Output the (x, y) coordinate of the center of the cell containing the given text.  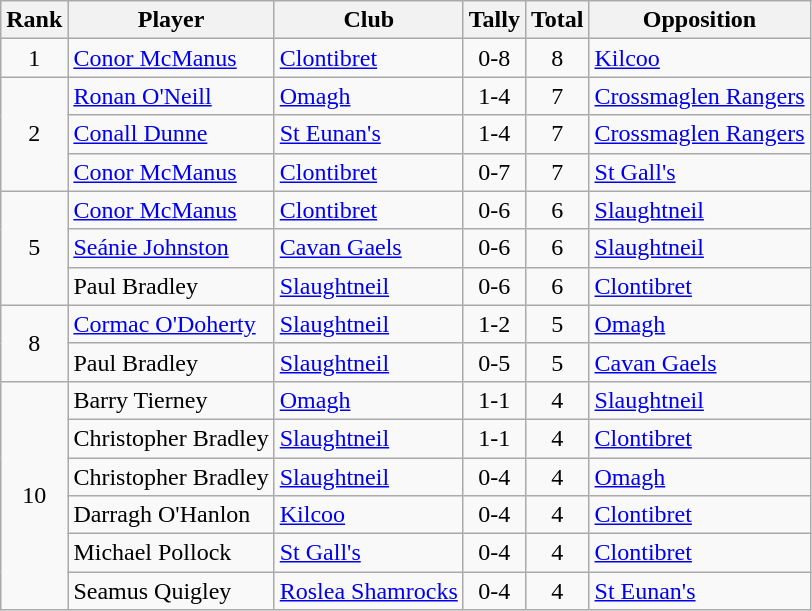
10 (34, 495)
Opposition (700, 20)
Rank (34, 20)
Seamus Quigley (171, 591)
2 (34, 134)
Roslea Shamrocks (368, 591)
Barry Tierney (171, 400)
Tally (494, 20)
Ronan O'Neill (171, 96)
1-2 (494, 324)
Seánie Johnston (171, 248)
1 (34, 58)
Conall Dunne (171, 134)
Player (171, 20)
Michael Pollock (171, 553)
0-7 (494, 172)
0-8 (494, 58)
Club (368, 20)
Darragh O'Hanlon (171, 515)
0-5 (494, 362)
Cormac O'Doherty (171, 324)
Total (557, 20)
